Extract the [x, y] coordinate from the center of the cell holding the provided text.  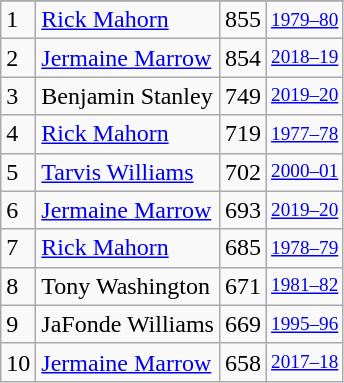
719 [242, 134]
1979–80 [305, 20]
Tony Washington [128, 286]
2018–19 [305, 58]
8 [18, 286]
Tarvis Williams [128, 172]
855 [242, 20]
10 [18, 362]
693 [242, 210]
671 [242, 286]
1 [18, 20]
658 [242, 362]
702 [242, 172]
2000–01 [305, 172]
669 [242, 324]
2017–18 [305, 362]
6 [18, 210]
Benjamin Stanley [128, 96]
1977–78 [305, 134]
685 [242, 248]
3 [18, 96]
854 [242, 58]
5 [18, 172]
749 [242, 96]
1995–96 [305, 324]
4 [18, 134]
JaFonde Williams [128, 324]
2 [18, 58]
1981–82 [305, 286]
9 [18, 324]
7 [18, 248]
1978–79 [305, 248]
